Return the [X, Y] coordinate for the center point of the cell that contains the specified text.  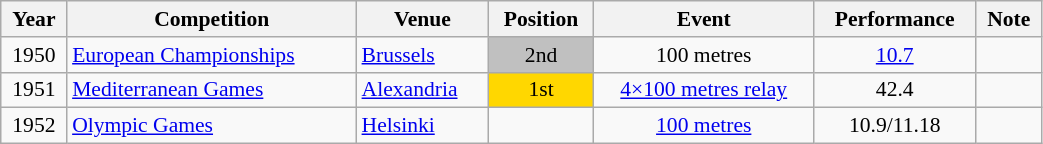
4×100 metres relay [704, 90]
Venue [423, 19]
1950 [34, 55]
Competition [212, 19]
Olympic Games [212, 126]
1952 [34, 126]
Event [704, 19]
Position [540, 19]
10.9/11.18 [895, 126]
42.4 [895, 90]
Performance [895, 19]
1st [540, 90]
European Championships [212, 55]
Mediterranean Games [212, 90]
2nd [540, 55]
Alexandria [423, 90]
Helsinki [423, 126]
Note [1009, 19]
1951 [34, 90]
Brussels [423, 55]
10.7 [895, 55]
Year [34, 19]
